Provide the (X, Y) coordinate of the cell's center where the given text is located.  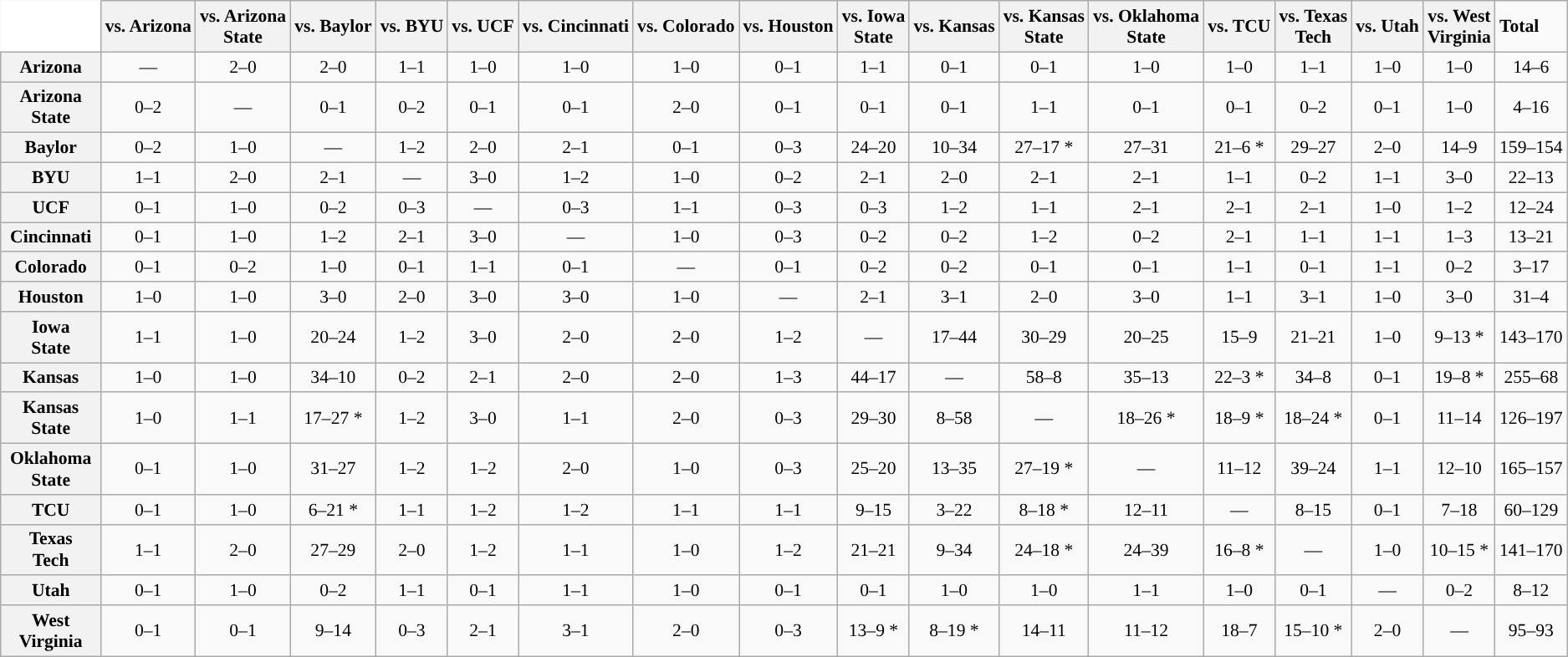
9–15 (874, 510)
14–9 (1459, 148)
44–17 (874, 378)
24–18 * (1044, 550)
14–6 (1531, 67)
8–15 (1313, 510)
27–17 * (1044, 148)
vs. Baylor (333, 27)
143–170 (1531, 338)
9–34 (953, 550)
60–129 (1531, 510)
13–21 (1531, 237)
8–12 (1531, 591)
TexasTech (51, 550)
6–21 * (333, 510)
WestVirginia (51, 630)
Arizona (51, 67)
BYU (51, 178)
30–29 (1044, 338)
ArizonaState (51, 107)
Utah (51, 591)
Houston (51, 297)
22–13 (1531, 178)
18–26 * (1146, 418)
27–29 (333, 550)
13–9 * (874, 630)
19–8 * (1459, 378)
25–20 (874, 470)
15–10 * (1313, 630)
8–58 (953, 418)
vs. OklahomaState (1146, 27)
7–18 (1459, 510)
vs. ArizonaState (243, 27)
20–24 (333, 338)
vs. Colorado (686, 27)
13–35 (953, 470)
22–3 * (1239, 378)
vs. WestVirginia (1459, 27)
vs. BYU (412, 27)
vs. Utah (1387, 27)
34–8 (1313, 378)
17–44 (953, 338)
vs. KansasState (1044, 27)
34–10 (333, 378)
OklahomaState (51, 470)
KansasState (51, 418)
10–15 * (1459, 550)
vs. Houston (789, 27)
165–157 (1531, 470)
3–17 (1531, 267)
31–4 (1531, 297)
159–154 (1531, 148)
9–13 * (1459, 338)
Cincinnati (51, 237)
vs. TexasTech (1313, 27)
58–8 (1044, 378)
18–9 * (1239, 418)
21–6 * (1239, 148)
14–11 (1044, 630)
15–9 (1239, 338)
16–8 * (1239, 550)
27–19 * (1044, 470)
18–7 (1239, 630)
4–16 (1531, 107)
12–11 (1146, 510)
vs. UCF (483, 27)
255–68 (1531, 378)
vs. IowaState (874, 27)
9–14 (333, 630)
Colorado (51, 267)
12–24 (1531, 207)
95–93 (1531, 630)
11–14 (1459, 418)
24–20 (874, 148)
8–19 * (953, 630)
Baylor (51, 148)
vs. Cincinnati (575, 27)
39–24 (1313, 470)
IowaState (51, 338)
18–24 * (1313, 418)
29–30 (874, 418)
141–170 (1531, 550)
24–39 (1146, 550)
12–10 (1459, 470)
vs. Kansas (953, 27)
TCU (51, 510)
UCF (51, 207)
31–27 (333, 470)
27–31 (1146, 148)
17–27 * (333, 418)
35–13 (1146, 378)
Kansas (51, 378)
29–27 (1313, 148)
Total (1531, 27)
vs. Arizona (149, 27)
3–22 (953, 510)
8–18 * (1044, 510)
vs. TCU (1239, 27)
20–25 (1146, 338)
126–197 (1531, 418)
10–34 (953, 148)
